For the text-containing cell, return its midpoint in [X, Y] coordinate format. 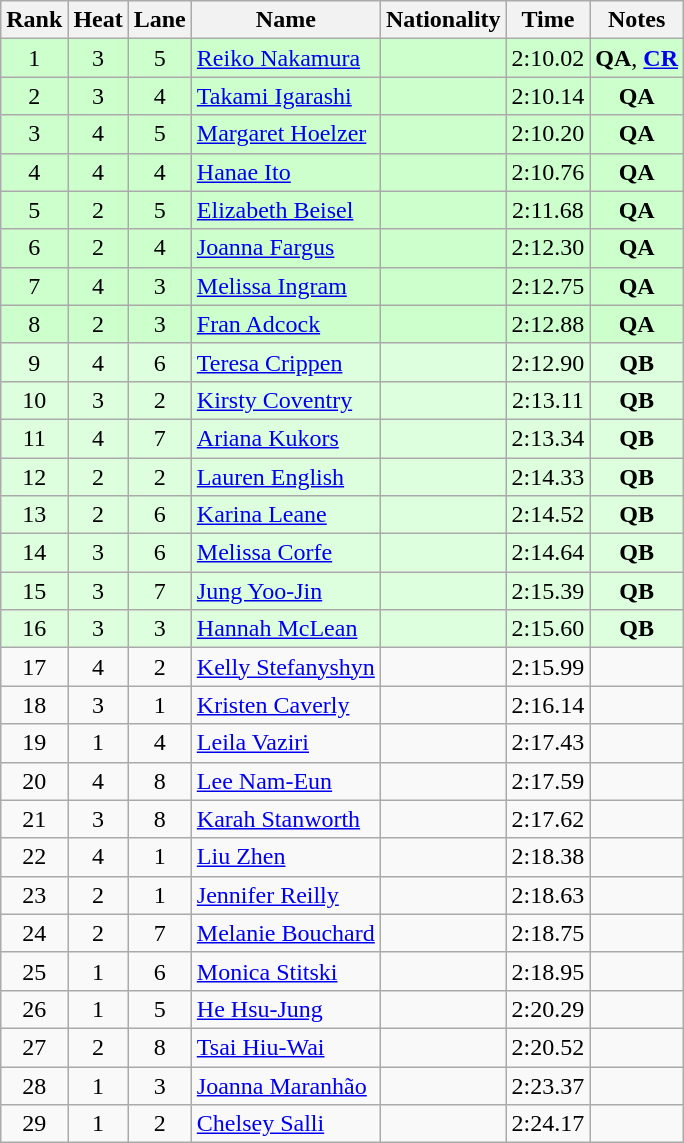
Heat [98, 20]
14 [34, 553]
Teresa Crippen [286, 362]
2:17.43 [548, 743]
22 [34, 857]
2:18.63 [548, 895]
2:12.88 [548, 324]
2:13.11 [548, 400]
Kelly Stefanyshyn [286, 667]
16 [34, 629]
15 [34, 591]
2:20.29 [548, 1009]
Reiko Nakamura [286, 58]
2:12.75 [548, 286]
Monica Stitski [286, 971]
Karah Stanworth [286, 819]
2:15.39 [548, 591]
2:17.62 [548, 819]
Chelsey Salli [286, 1124]
Kirsty Coventry [286, 400]
2:14.33 [548, 477]
2:17.59 [548, 781]
Ariana Kukors [286, 438]
20 [34, 781]
2:11.68 [548, 210]
2:14.64 [548, 553]
Lauren English [286, 477]
2:18.38 [548, 857]
Name [286, 20]
Leila Vaziri [286, 743]
Hannah McLean [286, 629]
2:12.30 [548, 248]
2:10.20 [548, 134]
Melanie Bouchard [286, 933]
2:18.75 [548, 933]
2:10.76 [548, 172]
He Hsu-Jung [286, 1009]
Tsai Hiu-Wai [286, 1047]
Takami Igarashi [286, 96]
27 [34, 1047]
19 [34, 743]
2:15.99 [548, 667]
2:16.14 [548, 705]
Kristen Caverly [286, 705]
Hanae Ito [286, 172]
26 [34, 1009]
2:18.95 [548, 971]
Melissa Corfe [286, 553]
9 [34, 362]
28 [34, 1085]
12 [34, 477]
2:23.37 [548, 1085]
Karina Leane [286, 515]
Nationality [443, 20]
QA, CR [637, 58]
Rank [34, 20]
29 [34, 1124]
Liu Zhen [286, 857]
Jennifer Reilly [286, 895]
2:13.34 [548, 438]
13 [34, 515]
Joanna Maranhão [286, 1085]
Time [548, 20]
18 [34, 705]
2:20.52 [548, 1047]
Margaret Hoelzer [286, 134]
2:15.60 [548, 629]
17 [34, 667]
Lee Nam-Eun [286, 781]
10 [34, 400]
25 [34, 971]
Fran Adcock [286, 324]
2:14.52 [548, 515]
2:12.90 [548, 362]
Elizabeth Beisel [286, 210]
11 [34, 438]
2:10.14 [548, 96]
2:24.17 [548, 1124]
Notes [637, 20]
24 [34, 933]
Lane [160, 20]
Melissa Ingram [286, 286]
21 [34, 819]
Jung Yoo-Jin [286, 591]
Joanna Fargus [286, 248]
23 [34, 895]
2:10.02 [548, 58]
